Scan for the cell matching the given text and deliver its (x, y) coordinate at center. 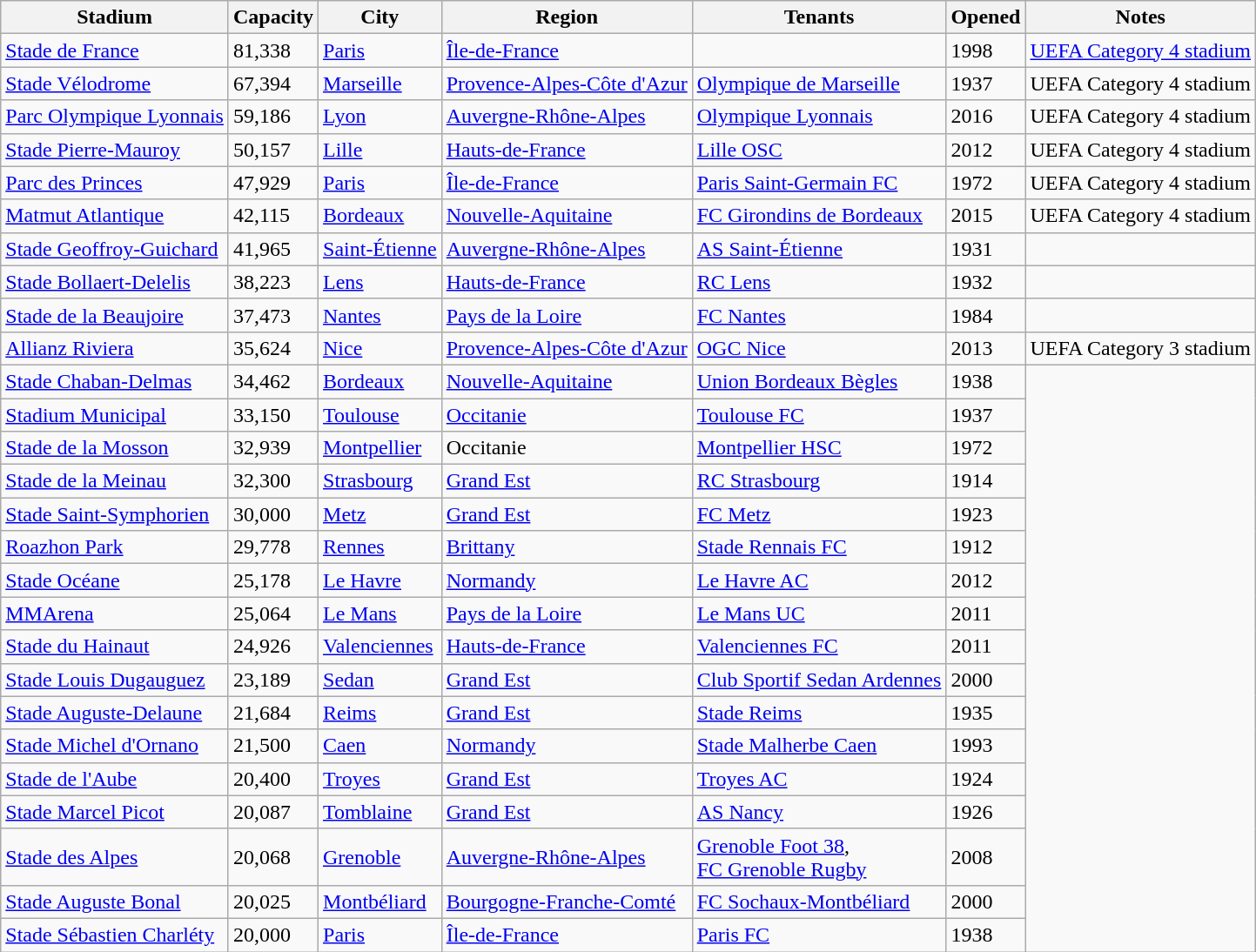
Notes (1140, 17)
Nice (380, 348)
1935 (985, 713)
2008 (985, 856)
41,965 (273, 249)
Le Havre AC (819, 580)
Metz (380, 514)
Saint-Étienne (380, 249)
1931 (985, 249)
2016 (985, 117)
42,115 (273, 216)
Stade Saint-Symphorien (115, 514)
Brittany (567, 547)
Stade Louis Dugauguez (115, 680)
Stade du Hainaut (115, 647)
21,684 (273, 713)
Stade Bollaert-Delelis (115, 282)
81,338 (273, 50)
1912 (985, 547)
Stade Océane (115, 580)
Stade Marcel Picot (115, 812)
FC Girondins de Bordeaux (819, 216)
67,394 (273, 84)
1998 (985, 50)
25,178 (273, 580)
RC Strasbourg (819, 481)
UEFA Category 3 stadium (1140, 348)
Paris Saint-Germain FC (819, 183)
Stadium (115, 17)
City (380, 17)
20,025 (273, 902)
1914 (985, 481)
Lyon (380, 117)
Strasbourg (380, 481)
Stade de la Meinau (115, 481)
AS Saint-Étienne (819, 249)
FC Nantes (819, 315)
Stade de la Mosson (115, 448)
Lille OSC (819, 150)
29,778 (273, 547)
Tomblaine (380, 812)
25,064 (273, 613)
Stade Chaban-Delmas (115, 381)
Montbéliard (380, 902)
Stade Geoffroy-Guichard (115, 249)
Reims (380, 713)
59,186 (273, 117)
2015 (985, 216)
34,462 (273, 381)
47,929 (273, 183)
Rennes (380, 547)
Allianz Riviera (115, 348)
1984 (985, 315)
Olympique de Marseille (819, 84)
Stade Sébastien Charléty (115, 935)
Stade Auguste-Delaune (115, 713)
32,939 (273, 448)
Sedan (380, 680)
Stade Pierre-Mauroy (115, 150)
Stade Auguste Bonal (115, 902)
Valenciennes FC (819, 647)
1924 (985, 779)
Club Sportif Sedan Ardennes (819, 680)
21,500 (273, 746)
Stade Reims (819, 713)
OGC Nice (819, 348)
Opened (985, 17)
Parc des Princes (115, 183)
1932 (985, 282)
Troyes (380, 779)
Olympique Lyonnais (819, 117)
Capacity (273, 17)
Grenoble (380, 856)
20,400 (273, 779)
Lille (380, 150)
Valenciennes (380, 647)
Region (567, 17)
FC Sochaux-Montbéliard (819, 902)
RC Lens (819, 282)
20,000 (273, 935)
Caen (380, 746)
Le Mans UC (819, 613)
Le Mans (380, 613)
35,624 (273, 348)
24,926 (273, 647)
Le Havre (380, 580)
32,300 (273, 481)
Tenants (819, 17)
Roazhon Park (115, 547)
Stade de France (115, 50)
AS Nancy (819, 812)
Toulouse FC (819, 415)
50,157 (273, 150)
Stadium Municipal (115, 415)
Montpellier (380, 448)
Marseille (380, 84)
Stade Rennais FC (819, 547)
Montpellier HSC (819, 448)
38,223 (273, 282)
1993 (985, 746)
FC Metz (819, 514)
20,087 (273, 812)
Troyes AC (819, 779)
37,473 (273, 315)
1926 (985, 812)
2013 (985, 348)
1923 (985, 514)
Toulouse (380, 415)
Stade Michel d'Ornano (115, 746)
Stade des Alpes (115, 856)
30,000 (273, 514)
20,068 (273, 856)
Stade de l'Aube (115, 779)
Bourgogne-Franche-Comté (567, 902)
Stade Vélodrome (115, 84)
MMArena (115, 613)
Stade de la Beaujoire (115, 315)
Parc Olympique Lyonnais (115, 117)
Nantes (380, 315)
Matmut Atlantique (115, 216)
Lens (380, 282)
Union Bordeaux Bègles (819, 381)
23,189 (273, 680)
33,150 (273, 415)
Paris FC (819, 935)
Stade Malherbe Caen (819, 746)
Grenoble Foot 38,FC Grenoble Rugby (819, 856)
